Extract the [X, Y] coordinate from the center of the cell holding the provided text.  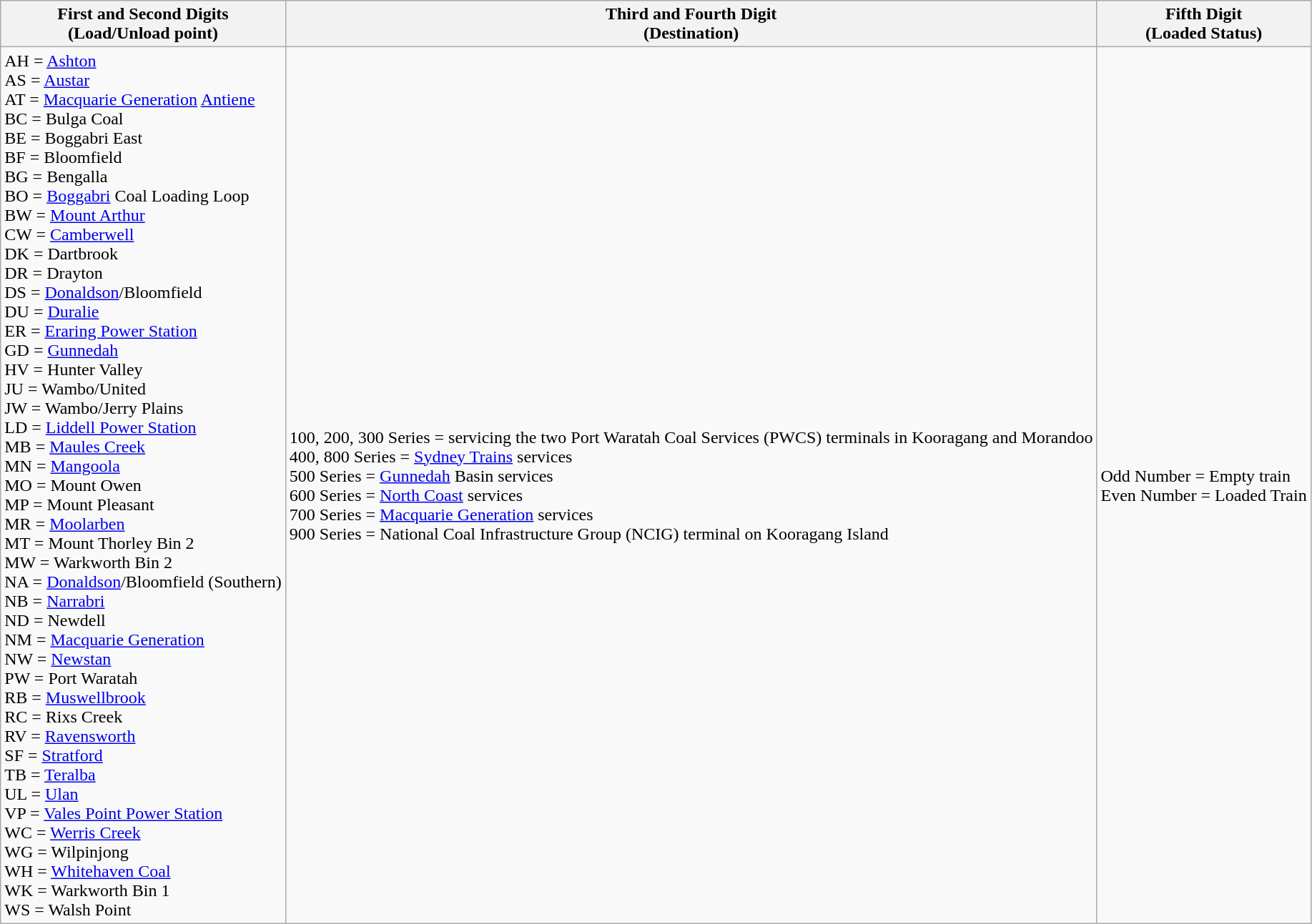
Third and Fourth Digit(Destination) [691, 24]
Fifth Digit(Loaded Status) [1204, 24]
First and Second Digits(Load/Unload point) [143, 24]
Odd Number = Empty trainEven Number = Loaded Train [1204, 485]
